Determine the [x, y] coordinate at the center of the cell enclosing the given text.  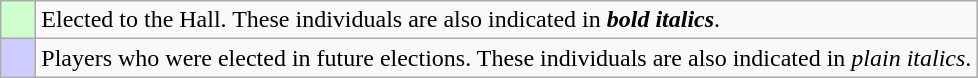
Players who were elected in future elections. These individuals are also indicated in plain italics. [506, 58]
Elected to the Hall. These individuals are also indicated in bold italics. [506, 20]
